Output the (X, Y) coordinate of the center of the cell containing the given text.  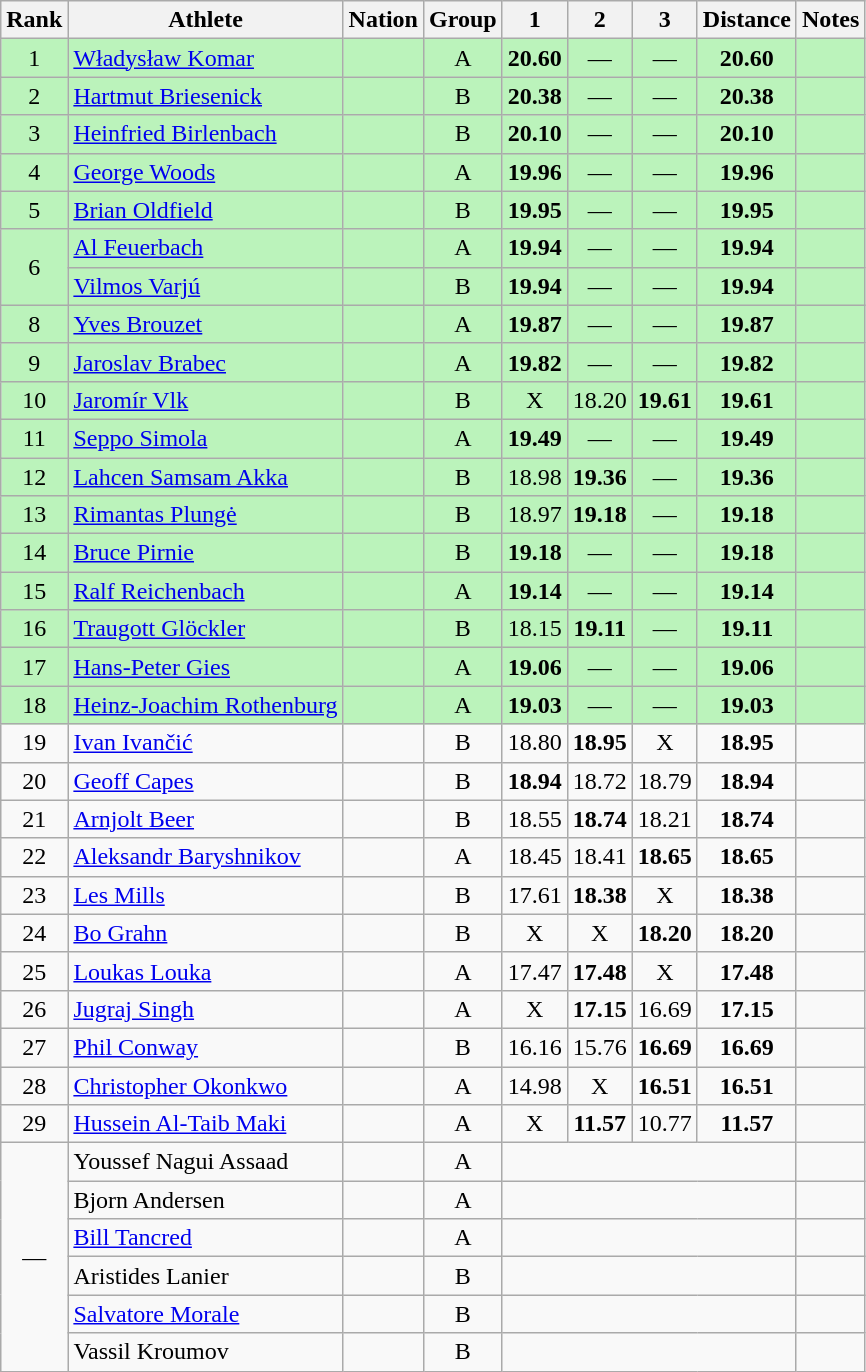
Jugraj Singh (206, 1009)
Nation (383, 20)
9 (34, 362)
18.41 (600, 857)
Athlete (206, 20)
Aleksandr Baryshnikov (206, 857)
10.77 (664, 1124)
20 (34, 781)
Heinfried Birlenbach (206, 134)
23 (34, 895)
29 (34, 1124)
6 (34, 267)
Lahcen Samsam Akka (206, 477)
18.55 (534, 819)
27 (34, 1047)
Phil Conway (206, 1047)
Group (462, 20)
19 (34, 743)
28 (34, 1085)
18.80 (534, 743)
22 (34, 857)
Jaromír Vlk (206, 400)
12 (34, 477)
Bill Tancred (206, 1238)
Geoff Capes (206, 781)
18.15 (534, 629)
17 (34, 667)
18.72 (600, 781)
16 (34, 629)
Hans-Peter Gies (206, 667)
Salvatore Morale (206, 1314)
Hussein Al-Taib Maki (206, 1124)
18.21 (664, 819)
Les Mills (206, 895)
George Woods (206, 172)
Heinz-Joachim Rothenburg (206, 705)
Bjorn Andersen (206, 1200)
Bruce Pirnie (206, 553)
5 (34, 210)
18 (34, 705)
Distance (746, 20)
Youssef Nagui Assaad (206, 1162)
Al Feuerbach (206, 248)
Bo Grahn (206, 933)
Vilmos Varjú (206, 286)
Loukas Louka (206, 971)
Arnjolt Beer (206, 819)
Rank (34, 20)
Christopher Okonkwo (206, 1085)
14 (34, 553)
14.98 (534, 1085)
13 (34, 515)
Brian Oldfield (206, 210)
21 (34, 819)
16.16 (534, 1047)
18.97 (534, 515)
Ivan Ivančić (206, 743)
Yves Brouzet (206, 324)
Rimantas Plungė (206, 515)
11 (34, 438)
8 (34, 324)
Jaroslav Brabec (206, 362)
10 (34, 400)
Ralf Reichenbach (206, 591)
Władysław Komar (206, 58)
4 (34, 172)
26 (34, 1009)
15.76 (600, 1047)
Traugott Glöckler (206, 629)
24 (34, 933)
Aristides Lanier (206, 1276)
18.45 (534, 857)
15 (34, 591)
Vassil Kroumov (206, 1352)
Notes (830, 20)
25 (34, 971)
17.47 (534, 971)
17.61 (534, 895)
Hartmut Briesenick (206, 96)
Seppo Simola (206, 438)
18.79 (664, 781)
18.98 (534, 477)
